Find where the given text appears and provide that cell's center as [x, y] coordinate. 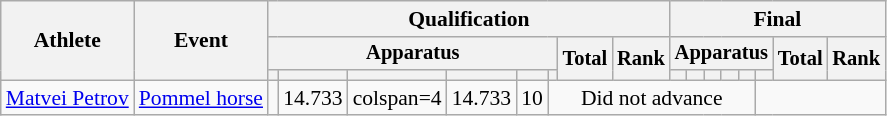
Did not advance [652, 98]
Qualification [469, 19]
10 [532, 98]
colspan=4 [398, 98]
Event [201, 40]
Athlete [68, 40]
Final [778, 19]
Pommel horse [201, 98]
Matvei Petrov [68, 98]
